Return [x, y] of the center of cell containing provided text 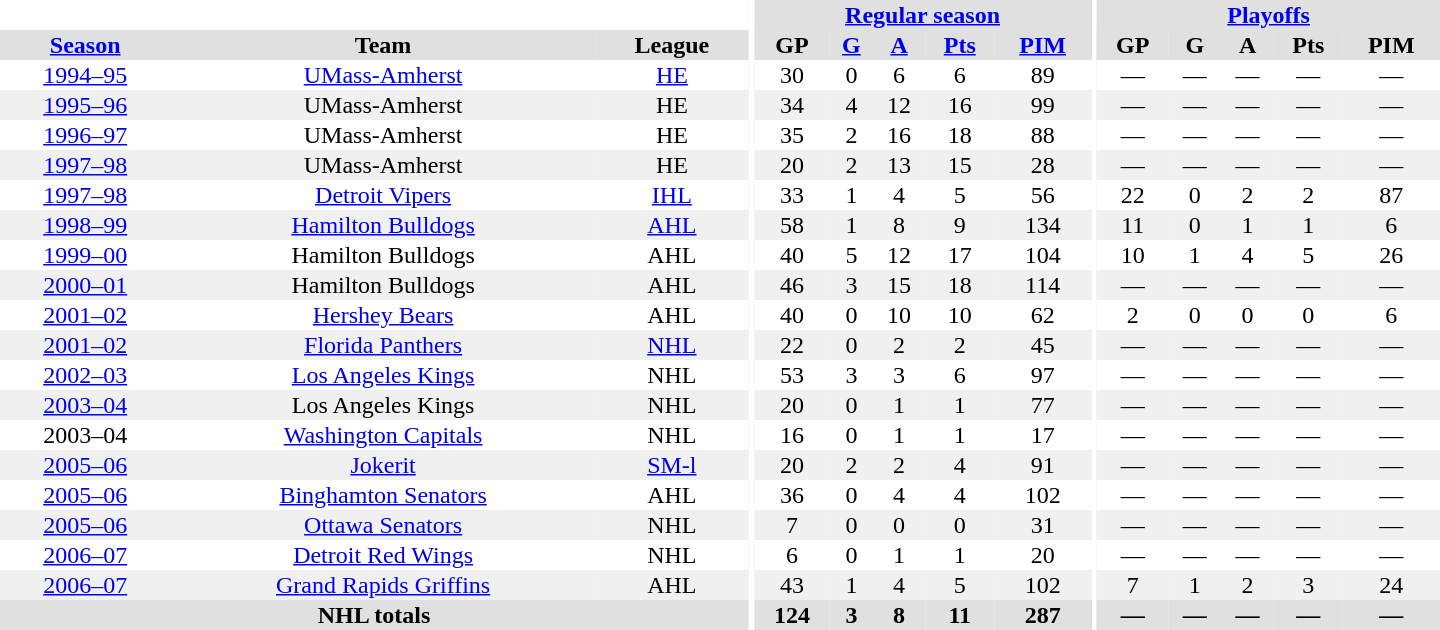
35 [792, 135]
Florida Panthers [382, 345]
62 [1042, 315]
77 [1042, 405]
Jokerit [382, 465]
89 [1042, 75]
1995–96 [85, 105]
2000–01 [85, 285]
43 [792, 585]
36 [792, 495]
134 [1042, 225]
Season [85, 45]
1998–99 [85, 225]
Binghamton Senators [382, 495]
Team [382, 45]
28 [1042, 165]
Detroit Red Wings [382, 555]
46 [792, 285]
287 [1042, 615]
9 [960, 225]
IHL [672, 195]
13 [900, 165]
124 [792, 615]
33 [792, 195]
SM-l [672, 465]
99 [1042, 105]
1999–00 [85, 255]
Washington Capitals [382, 435]
Regular season [923, 15]
1994–95 [85, 75]
88 [1042, 135]
45 [1042, 345]
League [672, 45]
87 [1392, 195]
56 [1042, 195]
26 [1392, 255]
1996–97 [85, 135]
104 [1042, 255]
91 [1042, 465]
Hershey Bears [382, 315]
Ottawa Senators [382, 525]
Detroit Vipers [382, 195]
114 [1042, 285]
2002–03 [85, 375]
97 [1042, 375]
Playoffs [1268, 15]
53 [792, 375]
34 [792, 105]
58 [792, 225]
NHL totals [374, 615]
24 [1392, 585]
Grand Rapids Griffins [382, 585]
30 [792, 75]
31 [1042, 525]
